Capture the cell that displays the provided text and extract its (x, y) central coordinate. 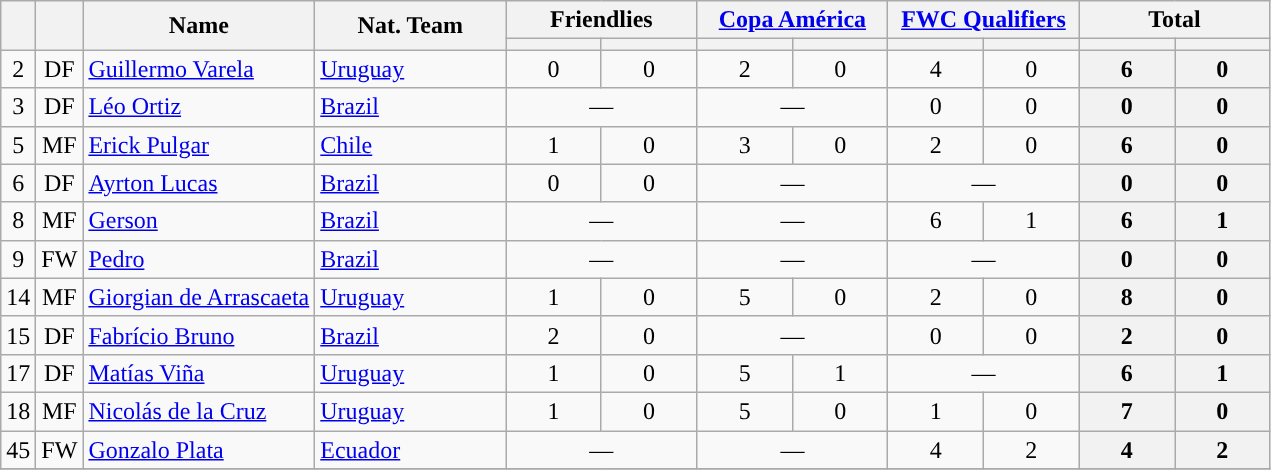
Erick Pulgar (199, 145)
FWC Qualifiers (984, 20)
Ayrton Lucas (199, 183)
Gonzalo Plata (199, 449)
Nicolás de la Cruz (199, 411)
Fabrício Bruno (199, 335)
15 (18, 335)
45 (18, 449)
Léo Ortiz (199, 107)
Guillermo Varela (199, 69)
9 (18, 259)
Name (199, 26)
Copa América (792, 20)
7 (1127, 411)
Total (1174, 20)
Friendlies (602, 20)
Nat. Team (410, 26)
17 (18, 373)
Ecuador (410, 449)
Gerson (199, 221)
18 (18, 411)
Giorgian de Arrascaeta (199, 297)
Pedro (199, 259)
Matías Viña (199, 373)
Chile (410, 145)
14 (18, 297)
